Scan for the cell matching the given text and deliver its [x, y] coordinate at center. 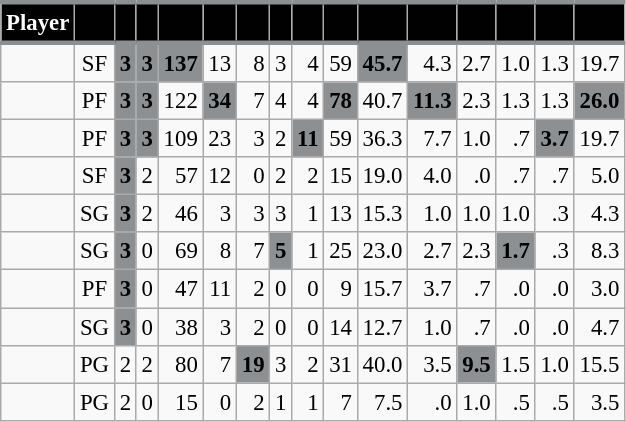
69 [180, 251]
15.7 [382, 289]
5.0 [599, 176]
40.0 [382, 364]
7.5 [382, 402]
5 [281, 251]
19 [252, 364]
137 [180, 62]
47 [180, 289]
9 [340, 289]
8.3 [599, 251]
4.0 [432, 176]
3.0 [599, 289]
26.0 [599, 101]
40.7 [382, 101]
1.7 [516, 251]
34 [220, 101]
23.0 [382, 251]
19.0 [382, 176]
45.7 [382, 62]
46 [180, 214]
7.7 [432, 139]
14 [340, 327]
25 [340, 251]
57 [180, 176]
78 [340, 101]
38 [180, 327]
80 [180, 364]
15.5 [599, 364]
11.3 [432, 101]
122 [180, 101]
36.3 [382, 139]
12.7 [382, 327]
Player [38, 22]
23 [220, 139]
1.5 [516, 364]
4.7 [599, 327]
109 [180, 139]
31 [340, 364]
9.5 [476, 364]
15.3 [382, 214]
12 [220, 176]
